Search for the cell housing the specified text and yield its [X, Y] center coordinate. 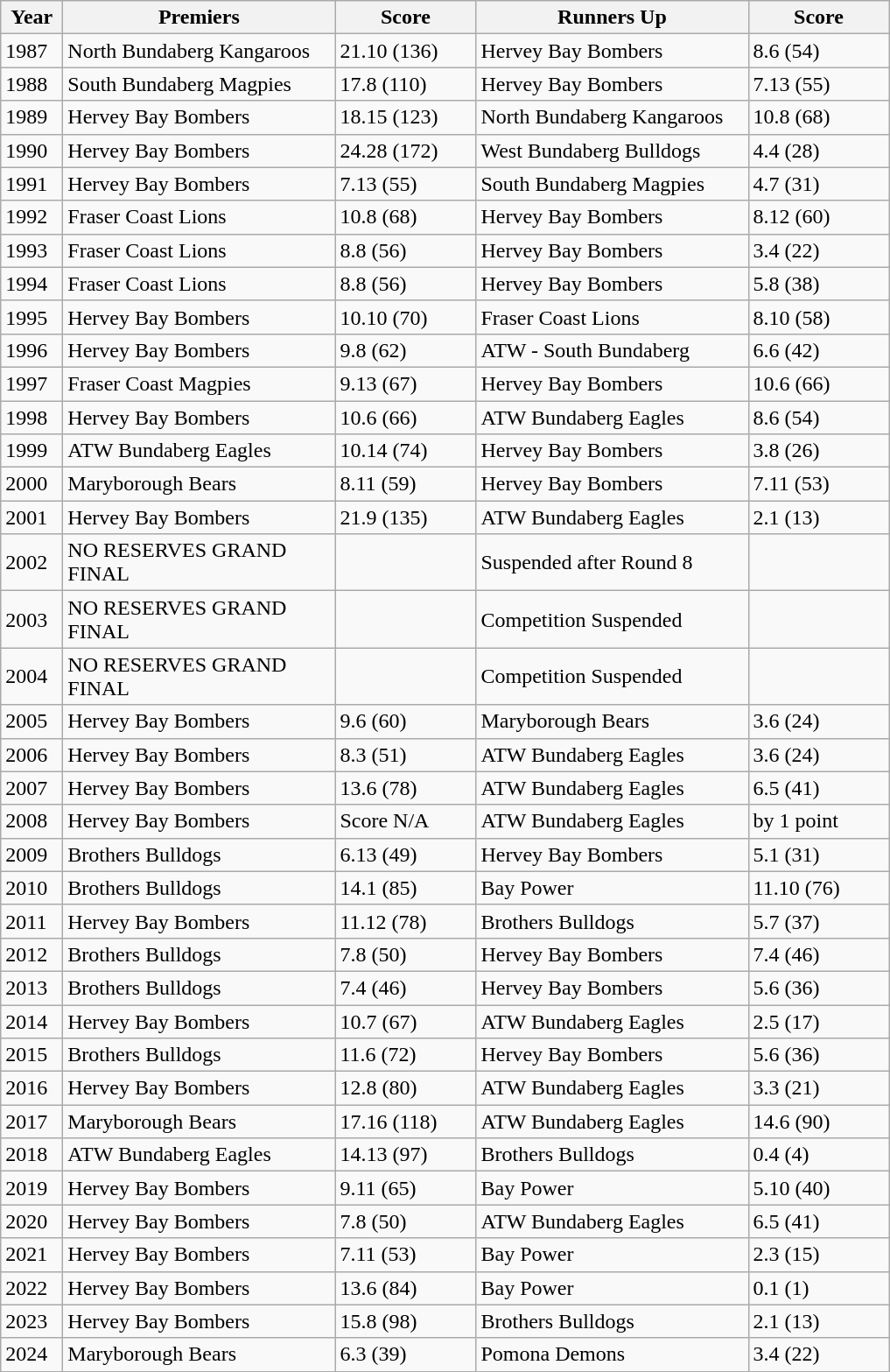
1994 [32, 284]
Pomona Demons [613, 1354]
1999 [32, 451]
by 1 point [819, 821]
6.6 (42) [819, 350]
Score N/A [406, 821]
11.10 (76) [819, 888]
1988 [32, 84]
2000 [32, 484]
2006 [32, 755]
6.13 (49) [406, 855]
10.7 (67) [406, 1022]
11.12 (78) [406, 921]
17.16 (118) [406, 1122]
2023 [32, 1321]
14.6 (90) [819, 1122]
2016 [32, 1088]
2003 [32, 620]
2010 [32, 888]
2020 [32, 1221]
21.9 (135) [406, 517]
17.8 (110) [406, 84]
2004 [32, 676]
9.13 (67) [406, 383]
8.12 (60) [819, 217]
13.6 (84) [406, 1288]
9.11 (65) [406, 1188]
8.11 (59) [406, 484]
5.10 (40) [819, 1188]
2024 [32, 1354]
1990 [32, 151]
2018 [32, 1155]
2009 [32, 855]
8.10 (58) [819, 317]
1995 [32, 317]
2017 [32, 1122]
5.1 (31) [819, 855]
2.3 (15) [819, 1255]
9.8 (62) [406, 350]
Runners Up [613, 18]
1991 [32, 184]
1989 [32, 117]
2012 [32, 954]
Premiers [200, 18]
11.6 (72) [406, 1055]
2022 [32, 1288]
Suspended after Round 8 [613, 562]
2.5 (17) [819, 1022]
2021 [32, 1255]
18.15 (123) [406, 117]
0.4 (4) [819, 1155]
2005 [32, 721]
2001 [32, 517]
3.3 (21) [819, 1088]
Year [32, 18]
8.3 (51) [406, 755]
2011 [32, 921]
21.10 (136) [406, 51]
5.8 (38) [819, 284]
4.4 (28) [819, 151]
1987 [32, 51]
15.8 (98) [406, 1321]
10.14 (74) [406, 451]
ATW - South Bundaberg [613, 350]
1996 [32, 350]
0.1 (1) [819, 1288]
6.3 (39) [406, 1354]
1993 [32, 250]
10.10 (70) [406, 317]
1998 [32, 418]
2002 [32, 562]
2019 [32, 1188]
13.6 (78) [406, 788]
4.7 (31) [819, 184]
2015 [32, 1055]
Fraser Coast Magpies [200, 383]
2014 [32, 1022]
2013 [32, 988]
14.1 (85) [406, 888]
1997 [32, 383]
24.28 (172) [406, 151]
2008 [32, 821]
14.13 (97) [406, 1155]
1992 [32, 217]
2007 [32, 788]
5.7 (37) [819, 921]
12.8 (80) [406, 1088]
3.8 (26) [819, 451]
9.6 (60) [406, 721]
West Bundaberg Bulldogs [613, 151]
